Identify which cell holds the provided text, then report its [X, Y] central coordinate. 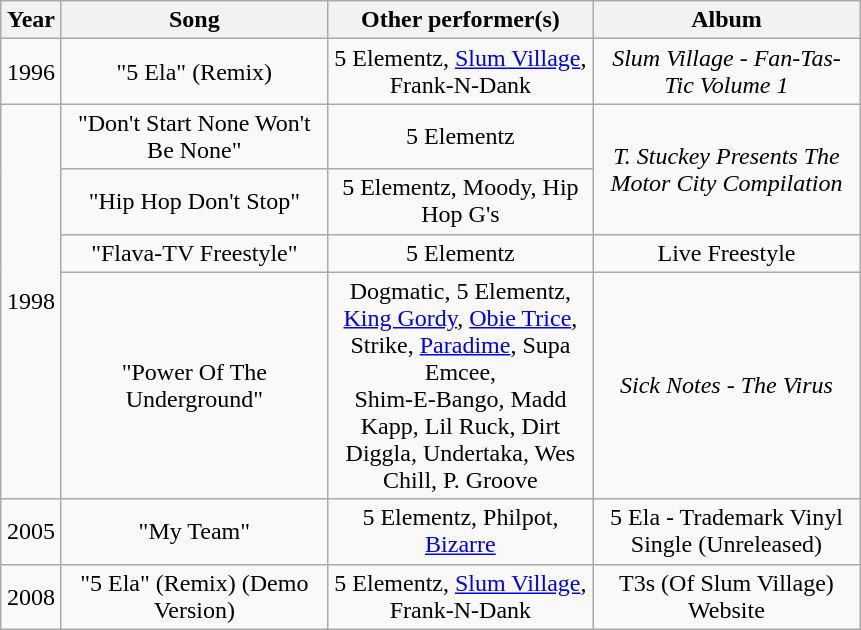
2008 [32, 596]
1996 [32, 72]
"5 Ela" (Remix) (Demo Version) [194, 596]
5 Elementz, Philpot, Bizarre [460, 532]
5 Elementz, Moody, Hip Hop G's [460, 202]
"Don't Start None Won't Be None" [194, 136]
Other performer(s) [460, 20]
Year [32, 20]
5 Ela - Trademark Vinyl Single (Unreleased) [726, 532]
2005 [32, 532]
Live Freestyle [726, 253]
Song [194, 20]
"Hip Hop Don't Stop" [194, 202]
"Power Of The Underground" [194, 386]
T3s (Of Slum Village) Website [726, 596]
Slum Village - Fan-Tas-Tic Volume 1 [726, 72]
T. Stuckey Presents The Motor City Compilation [726, 169]
Sick Notes - The Virus [726, 386]
"5 Ela" (Remix) [194, 72]
Album [726, 20]
"Flava-TV Freestyle" [194, 253]
"My Team" [194, 532]
1998 [32, 302]
